Pinpoint the cell where the given text exists, returning its (x, y) midpoint coordinate. 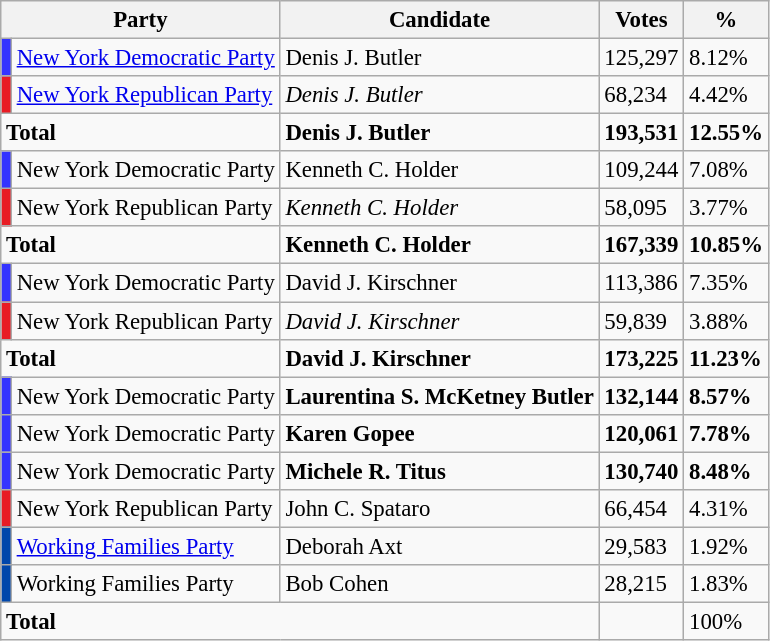
28,215 (642, 584)
8.48% (726, 471)
8.12% (726, 58)
8.57% (726, 396)
Votes (642, 20)
100% (726, 621)
173,225 (642, 358)
68,234 (642, 95)
58,095 (642, 208)
% (726, 20)
167,339 (642, 245)
7.08% (726, 170)
130,740 (642, 471)
29,583 (642, 546)
1.92% (726, 546)
11.23% (726, 358)
3.88% (726, 321)
113,386 (642, 283)
10.85% (726, 245)
Party (140, 20)
120,061 (642, 433)
Karen Gopee (440, 433)
59,839 (642, 321)
Bob Cohen (440, 584)
Deborah Axt (440, 546)
1.83% (726, 584)
125,297 (642, 58)
7.78% (726, 433)
7.35% (726, 283)
4.42% (726, 95)
4.31% (726, 509)
66,454 (642, 509)
Candidate (440, 20)
109,244 (642, 170)
132,144 (642, 396)
12.55% (726, 133)
193,531 (642, 133)
Michele R. Titus (440, 471)
3.77% (726, 208)
Laurentina S. McKetney Butler (440, 396)
John C. Spataro (440, 509)
